From the cell containing the given text, extract its center point as [x, y] coordinate. 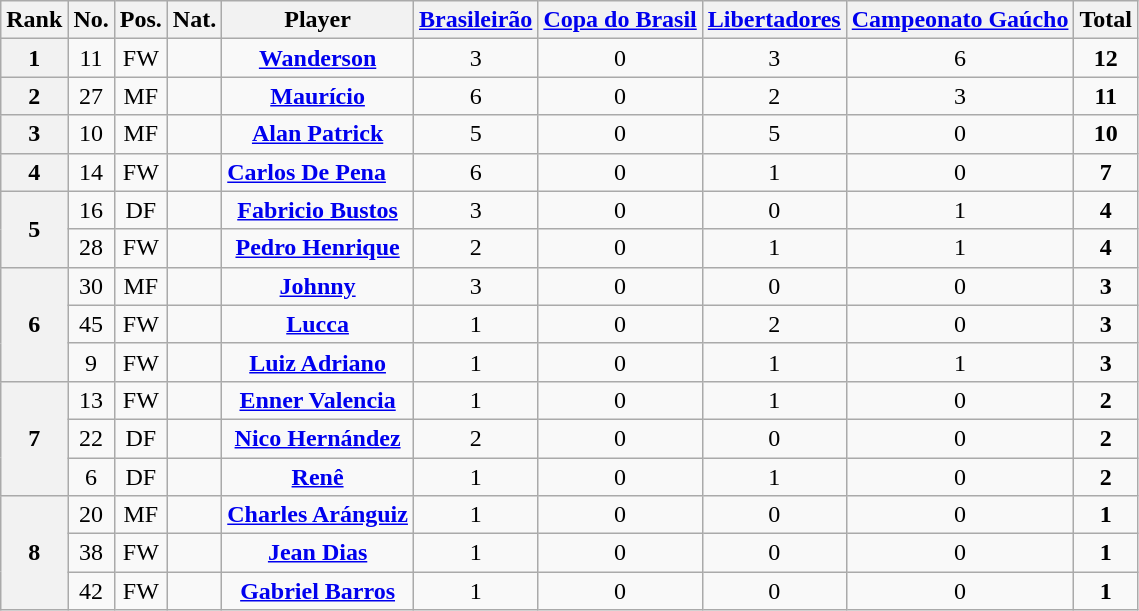
45 [91, 324]
Carlos De Pena [318, 172]
Jean Dias [318, 553]
8 [34, 553]
Lucca [318, 324]
Maurício [318, 96]
Nico Hernández [318, 438]
30 [91, 286]
Renê [318, 477]
42 [91, 591]
13 [91, 400]
No. [91, 20]
9 [91, 362]
Nat. [194, 20]
14 [91, 172]
Player [318, 20]
Gabriel Barros [318, 591]
Campeonato Gaúcho [960, 20]
Fabricio Bustos [318, 210]
Wanderson [318, 58]
27 [91, 96]
12 [1106, 58]
Pedro Henrique [318, 248]
16 [91, 210]
Copa do Brasil [620, 20]
Enner Valencia [318, 400]
38 [91, 553]
Luiz Adriano [318, 362]
Alan Patrick [318, 134]
Pos. [140, 20]
Charles Aránguiz [318, 515]
Libertadores [774, 20]
20 [91, 515]
Johnny [318, 286]
Rank [34, 20]
28 [91, 248]
Total [1106, 20]
Brasileirão [475, 20]
22 [91, 438]
